Return the (x, y) coordinate for the center point of the cell that contains the specified text.  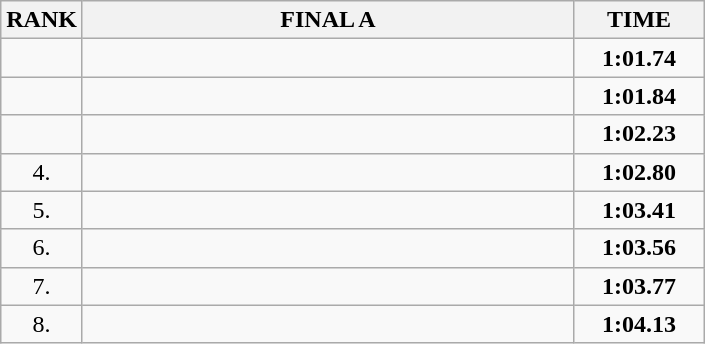
6. (42, 248)
1:03.41 (640, 210)
4. (42, 172)
1:04.13 (640, 324)
1:01.74 (640, 58)
8. (42, 324)
1:01.84 (640, 96)
TIME (640, 20)
5. (42, 210)
FINAL A (328, 20)
1:03.56 (640, 248)
1:02.23 (640, 134)
RANK (42, 20)
1:02.80 (640, 172)
1:03.77 (640, 286)
7. (42, 286)
